Scan for the cell matching the given text and deliver its (x, y) coordinate at center. 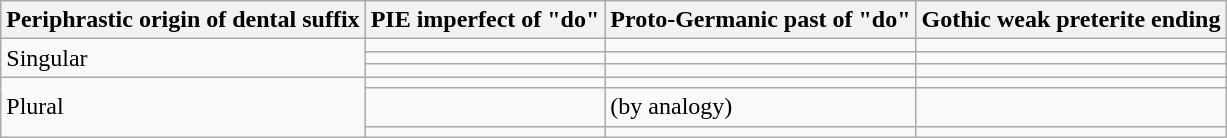
Periphrastic origin of dental suffix (183, 20)
Gothic weak preterite ending (1071, 20)
Singular (183, 58)
Plural (183, 107)
PIE imperfect of "do" (485, 20)
(by analogy) (760, 107)
Proto-Germanic past of "do" (760, 20)
